Return the (X, Y) coordinate for the center point of the cell that contains the specified text.  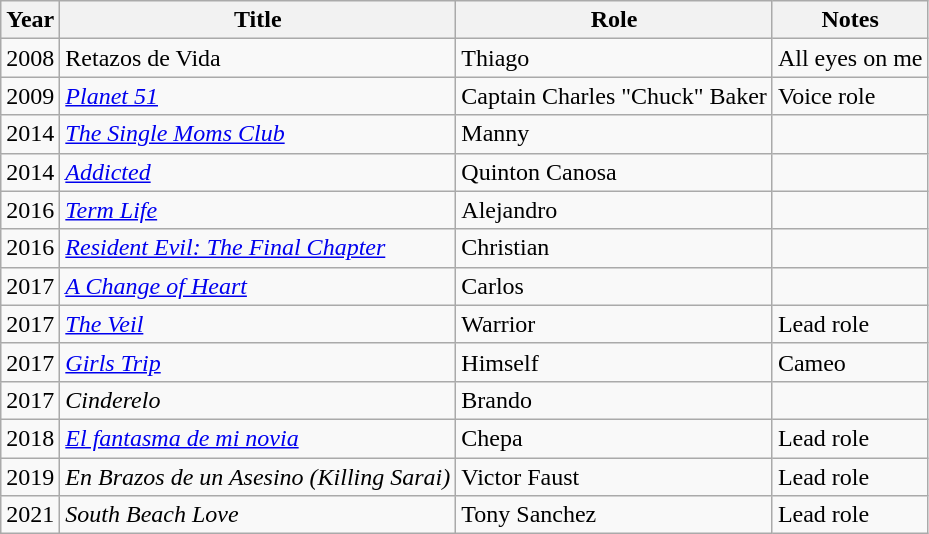
Girls Trip (258, 362)
Resident Evil: The Final Chapter (258, 248)
2019 (30, 477)
2021 (30, 515)
Himself (614, 362)
Term Life (258, 210)
Carlos (614, 286)
En Brazos de un Asesino (Killing Sarai) (258, 477)
Christian (614, 248)
Year (30, 20)
Voice role (850, 96)
Warrior (614, 324)
2018 (30, 438)
2009 (30, 96)
Chepa (614, 438)
Notes (850, 20)
The Veil (258, 324)
Cinderelo (258, 400)
Planet 51 (258, 96)
Thiago (614, 58)
El fantasma de mi novia (258, 438)
Quinton Canosa (614, 172)
The Single Moms Club (258, 134)
2008 (30, 58)
Cameo (850, 362)
Addicted (258, 172)
Brando (614, 400)
Retazos de Vida (258, 58)
A Change of Heart (258, 286)
Tony Sanchez (614, 515)
Role (614, 20)
All eyes on me (850, 58)
South Beach Love (258, 515)
Victor Faust (614, 477)
Title (258, 20)
Captain Charles "Chuck" Baker (614, 96)
Alejandro (614, 210)
Manny (614, 134)
